Find where the given text appears and provide that cell's center as [X, Y] coordinate. 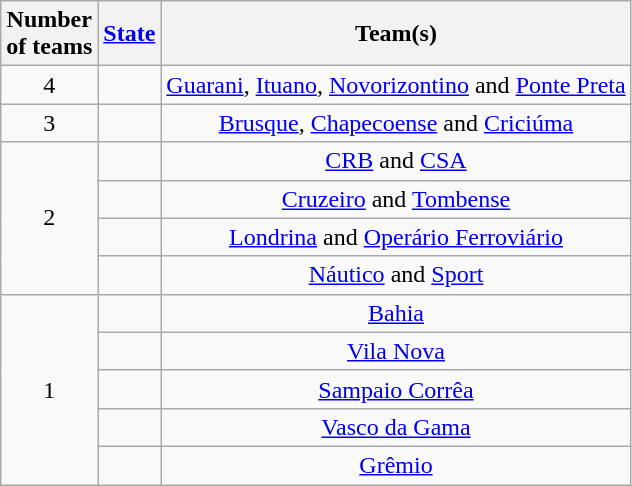
Guarani, Ituano, Novorizontino and Ponte Preta [396, 85]
State [130, 34]
4 [50, 85]
2 [50, 218]
Cruzeiro and Tombense [396, 199]
Vasco da Gama [396, 427]
Grêmio [396, 465]
CRB and CSA [396, 161]
Bahia [396, 313]
Londrina and Operário Ferroviário [396, 237]
Numberof teams [50, 34]
3 [50, 123]
Team(s) [396, 34]
Vila Nova [396, 351]
Sampaio Corrêa [396, 389]
1 [50, 389]
Brusque, Chapecoense and Criciúma [396, 123]
Náutico and Sport [396, 275]
